Scan for the cell matching the given text and deliver its (x, y) coordinate at center. 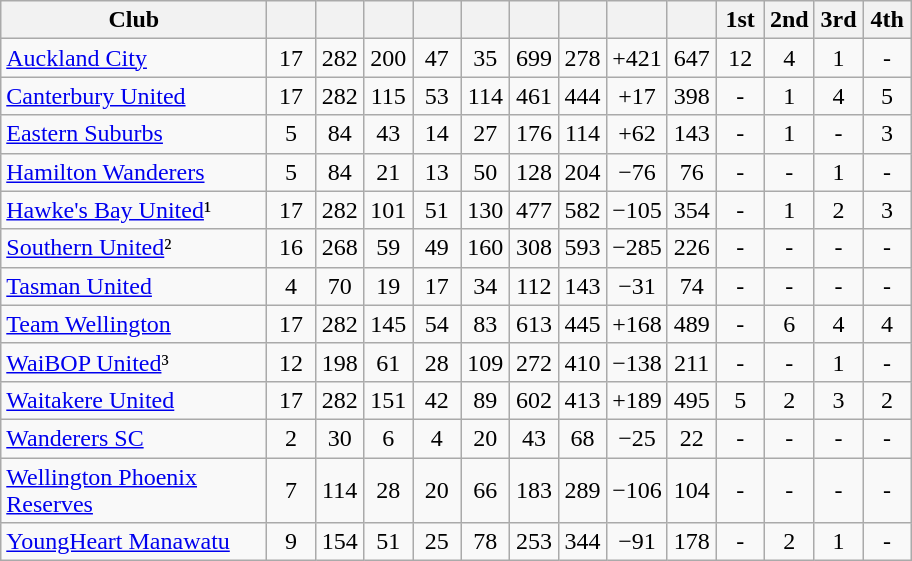
+421 (638, 58)
59 (388, 248)
42 (436, 400)
176 (534, 134)
398 (692, 96)
−105 (638, 210)
35 (486, 58)
101 (388, 210)
83 (486, 324)
1st (740, 20)
593 (582, 248)
76 (692, 172)
19 (388, 286)
613 (534, 324)
30 (340, 438)
68 (582, 438)
112 (534, 286)
66 (486, 490)
204 (582, 172)
13 (436, 172)
−285 (638, 248)
699 (534, 58)
109 (486, 362)
−91 (638, 542)
115 (388, 96)
198 (340, 362)
−138 (638, 362)
YoungHeart Manawatu (134, 542)
Eastern Suburbs (134, 134)
Wanderers SC (134, 438)
477 (534, 210)
WaiBOP United³ (134, 362)
−76 (638, 172)
Team Wellington (134, 324)
−31 (638, 286)
461 (534, 96)
289 (582, 490)
16 (292, 248)
178 (692, 542)
+62 (638, 134)
154 (340, 542)
89 (486, 400)
128 (534, 172)
410 (582, 362)
445 (582, 324)
49 (436, 248)
145 (388, 324)
+168 (638, 324)
582 (582, 210)
Club (134, 20)
2nd (789, 20)
Canterbury United (134, 96)
183 (534, 490)
61 (388, 362)
104 (692, 490)
647 (692, 58)
272 (534, 362)
+189 (638, 400)
151 (388, 400)
−106 (638, 490)
4th (888, 20)
Wellington Phoenix Reserves (134, 490)
54 (436, 324)
495 (692, 400)
413 (582, 400)
7 (292, 490)
Waitakere United (134, 400)
Hawke's Bay United¹ (134, 210)
+17 (638, 96)
3rd (838, 20)
47 (436, 58)
21 (388, 172)
200 (388, 58)
−25 (638, 438)
344 (582, 542)
27 (486, 134)
9 (292, 542)
130 (486, 210)
22 (692, 438)
354 (692, 210)
70 (340, 286)
53 (436, 96)
211 (692, 362)
444 (582, 96)
74 (692, 286)
Southern United² (134, 248)
253 (534, 542)
Hamilton Wanderers (134, 172)
268 (340, 248)
50 (486, 172)
160 (486, 248)
602 (534, 400)
78 (486, 542)
14 (436, 134)
308 (534, 248)
226 (692, 248)
34 (486, 286)
Auckland City (134, 58)
489 (692, 324)
278 (582, 58)
25 (436, 542)
Tasman United (134, 286)
